Pinpoint the cell where the given text exists, returning its (X, Y) midpoint coordinate. 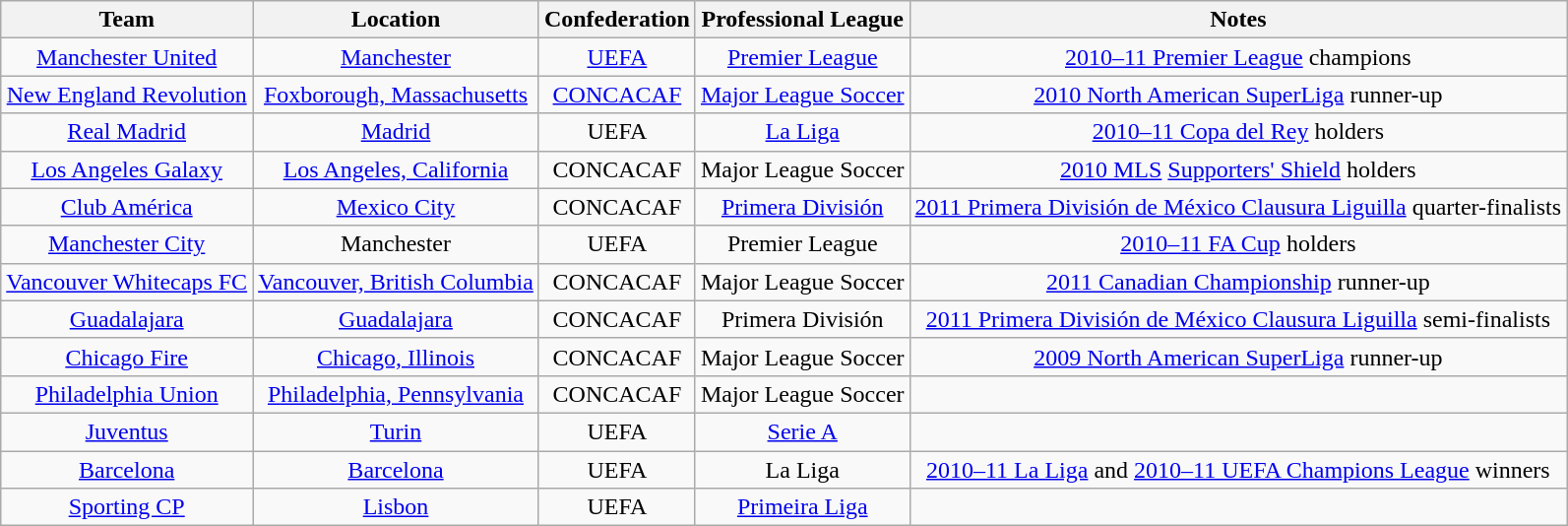
Notes (1238, 20)
Madrid (396, 132)
Team (127, 20)
2010 MLS Supporters' Shield holders (1238, 169)
Manchester United (127, 57)
New England Revolution (127, 95)
Real Madrid (127, 132)
Los Angeles, California (396, 169)
Foxborough, Massachusetts (396, 95)
Turin (396, 431)
Juventus (127, 431)
Philadelphia Union (127, 394)
Chicago, Illinois (396, 357)
Confederation (616, 20)
Professional League (802, 20)
Vancouver Whitecaps FC (127, 282)
Mexico City (396, 207)
2010–11 FA Cup holders (1238, 244)
2011 Primera División de México Clausura Liguilla quarter-finalists (1238, 207)
Location (396, 20)
Lisbon (396, 507)
Serie A (802, 431)
Chicago Fire (127, 357)
Club América (127, 207)
2010–11 Copa del Rey holders (1238, 132)
Vancouver, British Columbia (396, 282)
2010–11 La Liga and 2010–11 UEFA Champions League winners (1238, 470)
2010 North American SuperLiga runner-up (1238, 95)
Sporting CP (127, 507)
2010–11 Premier League champions (1238, 57)
2011 Canadian Championship runner-up (1238, 282)
Manchester City (127, 244)
Los Angeles Galaxy (127, 169)
Primeira Liga (802, 507)
2011 Primera División de México Clausura Liguilla semi-finalists (1238, 319)
Philadelphia, Pennsylvania (396, 394)
2009 North American SuperLiga runner-up (1238, 357)
